For the text-containing cell, return its midpoint in [X, Y] coordinate format. 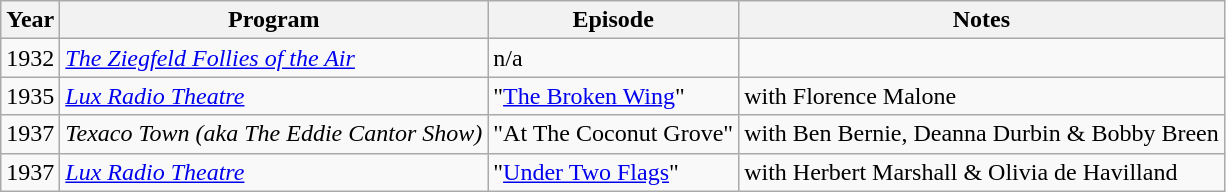
1932 [30, 58]
"At The Coconut Grove" [614, 134]
Program [274, 20]
Texaco Town (aka The Eddie Cantor Show) [274, 134]
"Under Two Flags" [614, 172]
"The Broken Wing" [614, 96]
1935 [30, 96]
The Ziegfeld Follies of the Air [274, 58]
with Herbert Marshall & Olivia de Havilland [982, 172]
with Ben Bernie, Deanna Durbin & Bobby Breen [982, 134]
n/a [614, 58]
Episode [614, 20]
Year [30, 20]
with Florence Malone [982, 96]
Notes [982, 20]
